Identify which cell holds the provided text, then report its (X, Y) central coordinate. 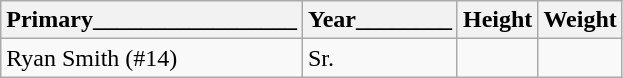
Weight (580, 20)
Sr. (380, 58)
Height (497, 20)
Year________ (380, 20)
Ryan Smith (#14) (152, 58)
Primary_________________ (152, 20)
